Detect which cell encompasses the target text, then output its [X, Y] center coordinate. 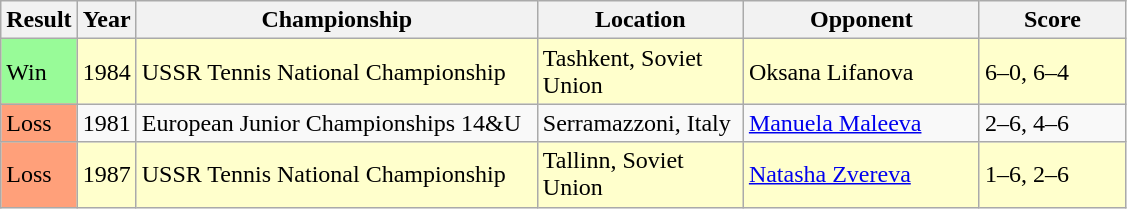
Win [39, 72]
Manuela Maleeva [861, 123]
1987 [106, 174]
2–6, 4–6 [1052, 123]
Oksana Lifanova [861, 72]
Serramazzoni, Italy [640, 123]
European Junior Championships 14&U [336, 123]
Result [39, 20]
Score [1052, 20]
Tallinn, Soviet Union [640, 174]
1984 [106, 72]
Tashkent, Soviet Union [640, 72]
1–6, 2–6 [1052, 174]
Year [106, 20]
Natasha Zvereva [861, 174]
Opponent [861, 20]
6–0, 6–4 [1052, 72]
1981 [106, 123]
Location [640, 20]
Championship [336, 20]
